Return the [X, Y] coordinate for the center point of the cell that contains the specified text.  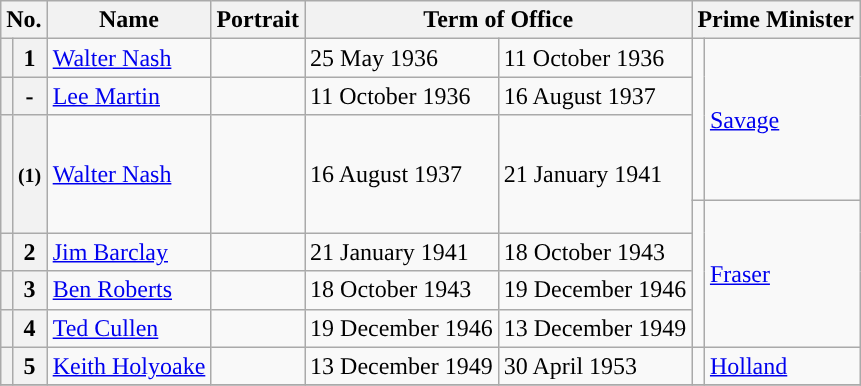
Holland [782, 366]
Lee Martin [129, 96]
Jim Barclay [129, 252]
Portrait [258, 20]
3 [30, 290]
1 [30, 58]
30 April 1953 [595, 366]
4 [30, 328]
Prime Minister [776, 20]
Ben Roberts [129, 290]
Keith Holyoake [129, 366]
2 [30, 252]
5 [30, 366]
Ted Cullen [129, 328]
Name [129, 20]
25 May 1936 [402, 58]
Term of Office [498, 20]
(1) [30, 174]
- [30, 96]
Fraser [782, 274]
Savage [782, 120]
No. [24, 20]
